Identify which cell holds the provided text, then report its [x, y] central coordinate. 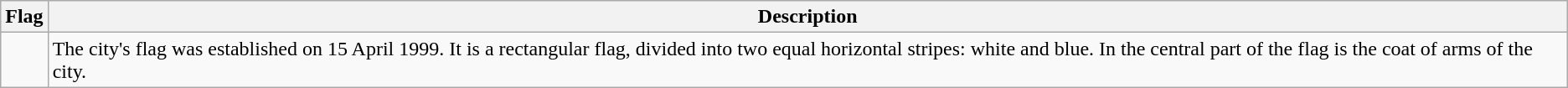
Flag [24, 17]
Description [807, 17]
